For the text-containing cell, return its midpoint in (X, Y) coordinate format. 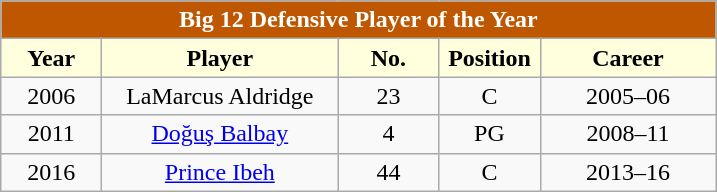
2011 (52, 134)
44 (388, 172)
Player (220, 58)
2008–11 (628, 134)
Doğuş Balbay (220, 134)
23 (388, 96)
Position (490, 58)
2016 (52, 172)
Prince Ibeh (220, 172)
Year (52, 58)
No. (388, 58)
2006 (52, 96)
4 (388, 134)
Career (628, 58)
Big 12 Defensive Player of the Year (358, 20)
2013–16 (628, 172)
LaMarcus Aldridge (220, 96)
2005–06 (628, 96)
PG (490, 134)
